Pinpoint the cell where the given text exists, returning its (X, Y) midpoint coordinate. 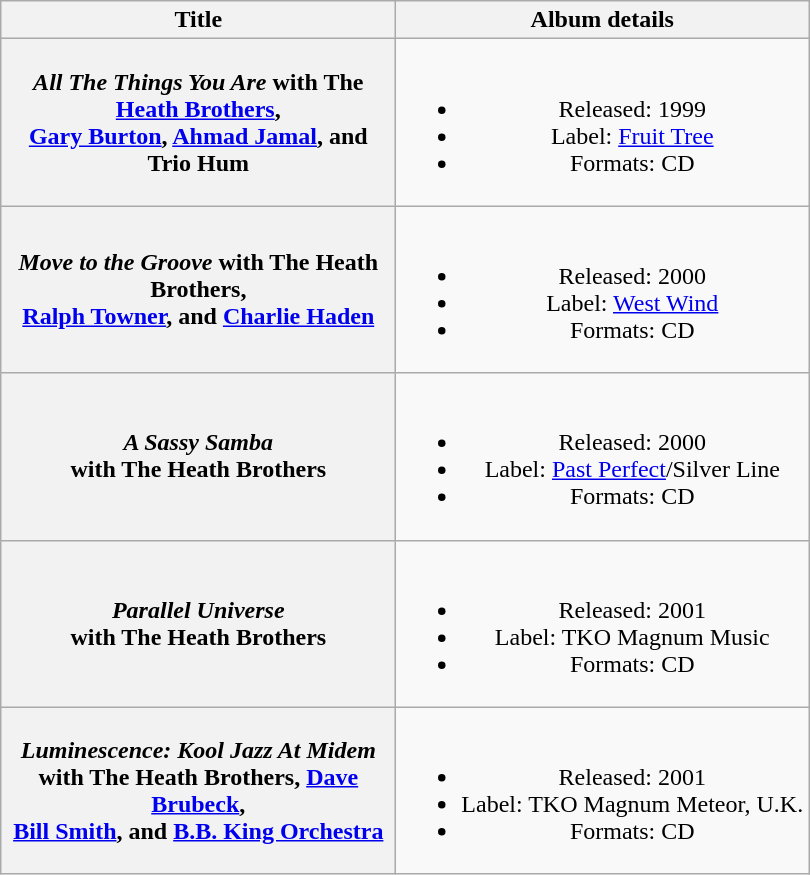
All The Things You Are with The Heath Brothers, Gary Burton, Ahmad Jamal, and Trio Hum (198, 122)
Released: 2001Label: TKO Magnum MusicFormats: CD (602, 624)
Parallel Universewith The Heath Brothers (198, 624)
Released: 2000Label: Past Perfect/Silver LineFormats: CD (602, 456)
Album details (602, 20)
A Sassy Sambawith The Heath Brothers (198, 456)
Move to the Groove with The Heath Brothers,Ralph Towner, and Charlie Haden (198, 290)
Released: 1999Label: Fruit TreeFormats: CD (602, 122)
Released: 2000Label: West WindFormats: CD (602, 290)
Released: 2001Label: TKO Magnum Meteor, U.K.Formats: CD (602, 790)
Luminescence: Kool Jazz At Midemwith The Heath Brothers, Dave Brubeck,Bill Smith, and B.B. King Orchestra (198, 790)
Title (198, 20)
